Identify which cell holds the provided text, then report its [x, y] central coordinate. 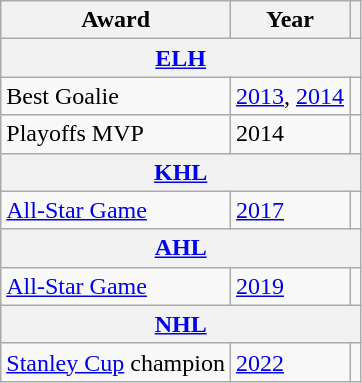
AHL [181, 248]
2019 [290, 286]
Playoffs MVP [116, 134]
2013, 2014 [290, 96]
2022 [290, 362]
Award [116, 20]
Stanley Cup champion [116, 362]
ELH [181, 58]
KHL [181, 172]
2017 [290, 210]
Year [290, 20]
NHL [181, 324]
2014 [290, 134]
Best Goalie [116, 96]
